Identify which cell holds the provided text, then report its (X, Y) central coordinate. 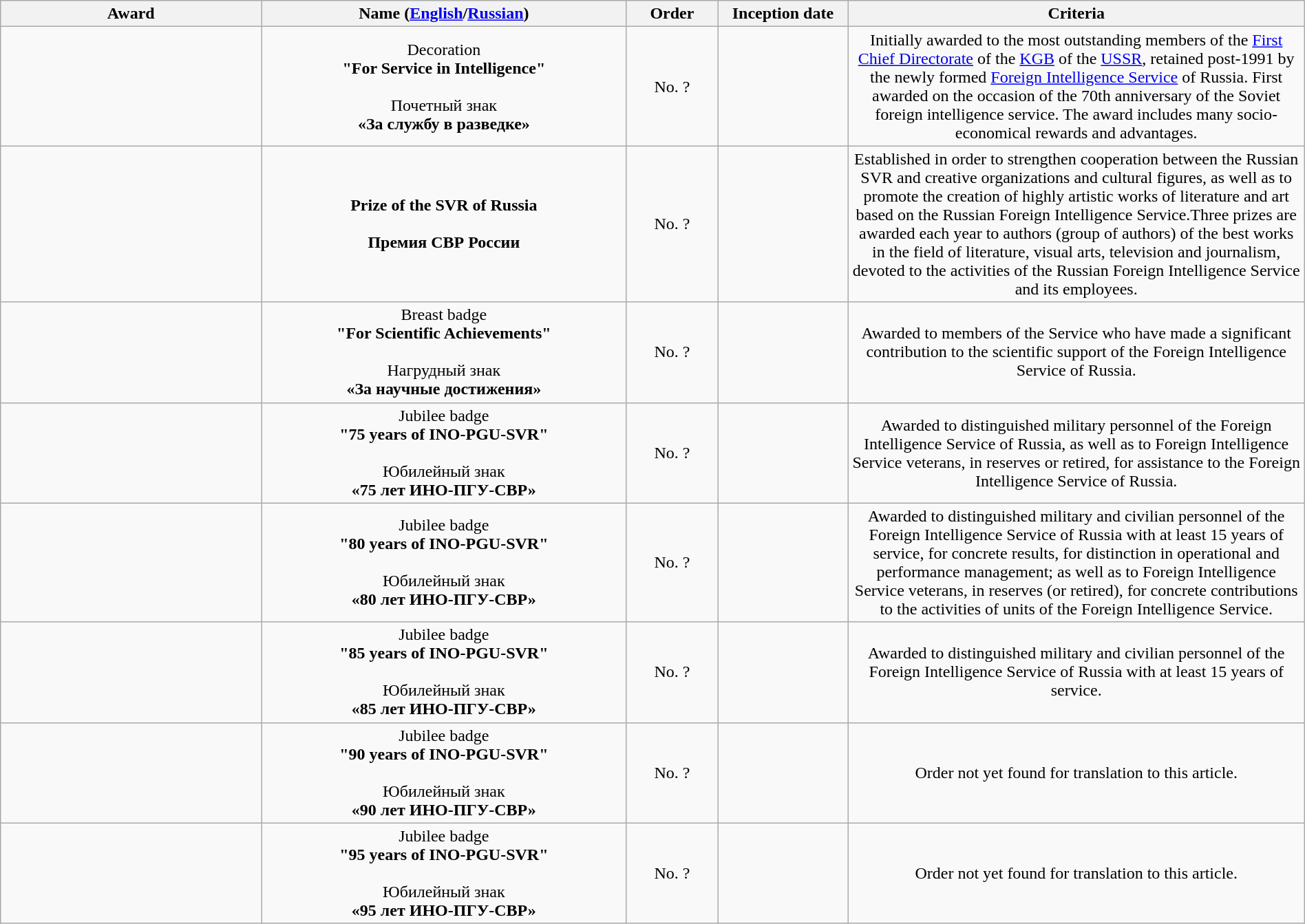
Jubilee badge"95 years of INO-PGU-SVR"Юбилейный знак«95 лет ИНО-ПГУ-СВР» (444, 873)
Prize of the SVR of RussiaПремия СВР России (444, 224)
Jubilee badge"85 years of INO-PGU-SVR"Юбилейный знак«85 лет ИНО-ПГУ-СВР» (444, 672)
Jubilee badge"80 years of INO-PGU-SVR"Юбилейный знак«80 лет ИНО-ПГУ-СВР» (444, 563)
Awarded to members of the Service who have made a significant contribution to the scientific support of the Foreign Intelligence Service of Russia. (1076, 352)
Breast badge"For Scientific Achievements"Нагрудный знак«За научные достижения» (444, 352)
Award (131, 14)
Name (English/Russian) (444, 14)
Jubilee badge"75 years of INO-PGU-SVR"Юбилейный знак«75 лет ИНО-ПГУ-СВР» (444, 453)
Jubilee badge"90 years of INO-PGU-SVR"Юбилейный знак«90 лет ИНО-ПГУ-СВР» (444, 773)
Order (672, 14)
Awarded to distinguished military and civilian personnel of the Foreign Intelligence Service of Russia with at least 15 years of service. (1076, 672)
Decoration"For Service in Intelligence"Почетный знак«За службу в разведке» (444, 87)
Inception date (783, 14)
Criteria (1076, 14)
